For the text-containing cell, return its midpoint in (X, Y) coordinate format. 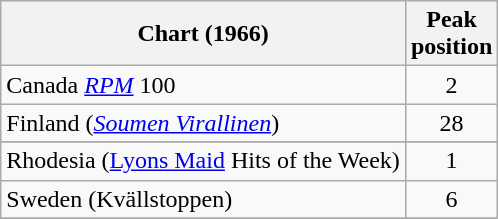
Peakposition (451, 34)
Finland (Soumen Virallinen) (204, 123)
Sweden (Kvällstoppen) (204, 199)
2 (451, 85)
1 (451, 161)
28 (451, 123)
Rhodesia (Lyons Maid Hits of the Week) (204, 161)
6 (451, 199)
Chart (1966) (204, 34)
Canada RPM 100 (204, 85)
